Extract the [X, Y] coordinate from the center of the cell holding the provided text.  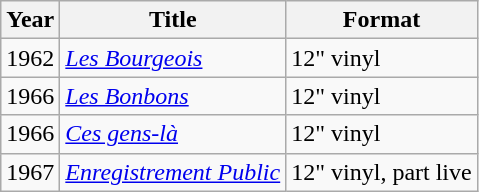
Year [30, 20]
Les Bourgeois [173, 58]
Ces gens-là [173, 134]
Title [173, 20]
Les Bonbons [173, 96]
1962 [30, 58]
Format [382, 20]
12" vinyl, part live [382, 172]
Enregistrement Public [173, 172]
1967 [30, 172]
